For the text-containing cell, return its midpoint in (x, y) coordinate format. 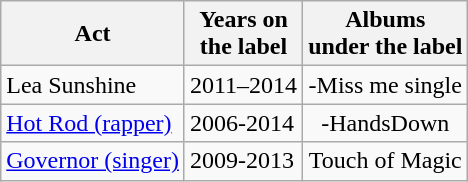
Albums under the label (386, 34)
2006-2014 (243, 123)
-Miss me single (386, 85)
2009-2013 (243, 161)
Lea Sunshine (93, 85)
-HandsDown (386, 123)
Hot Rod (rapper) (93, 123)
Years on the label (243, 34)
2011–2014 (243, 85)
Governor (singer) (93, 161)
Touch of Magic (386, 161)
Act (93, 34)
